Output the [X, Y] coordinate of the center of the cell containing the given text.  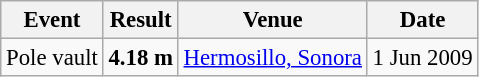
Date [422, 20]
Hermosillo, Sonora [272, 58]
Result [140, 20]
Pole vault [52, 58]
Event [52, 20]
4.18 m [140, 58]
1 Jun 2009 [422, 58]
Venue [272, 20]
